Pinpoint the cell where the given text exists, returning its [x, y] midpoint coordinate. 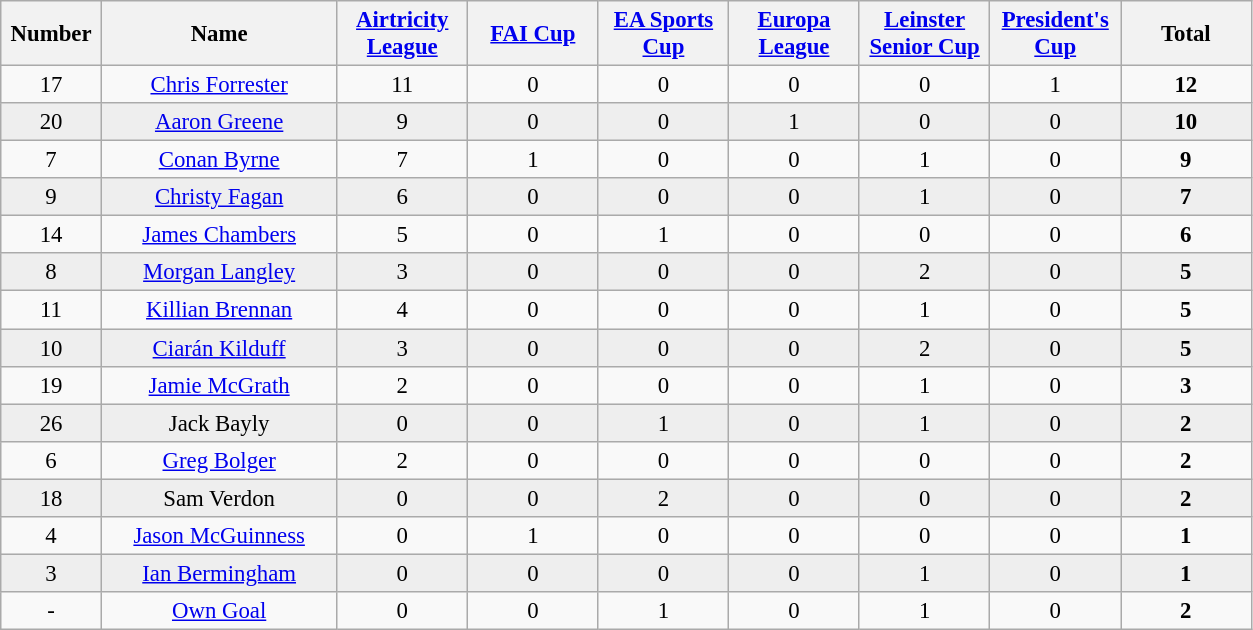
Number [52, 34]
Airtricity League [402, 34]
Christy Fagan [219, 197]
James Chambers [219, 235]
8 [52, 273]
Name [219, 34]
12 [1186, 85]
Europa League [794, 34]
Jason McGuinness [219, 536]
17 [52, 85]
EA Sports Cup [664, 34]
President's Cup [1056, 34]
Ian Bermingham [219, 573]
26 [52, 423]
14 [52, 235]
Morgan Langley [219, 273]
Sam Verdon [219, 498]
Greg Bolger [219, 460]
Jamie McGrath [219, 385]
- [52, 611]
20 [52, 122]
Conan Byrne [219, 160]
Leinster Senior Cup [924, 34]
Jack Bayly [219, 423]
19 [52, 385]
Aaron Greene [219, 122]
Ciarán Kilduff [219, 348]
FAI Cup [534, 34]
Total [1186, 34]
Killian Brennan [219, 310]
Own Goal [219, 611]
Chris Forrester [219, 85]
18 [52, 498]
